Pinpoint the cell where the given text exists, returning its [x, y] midpoint coordinate. 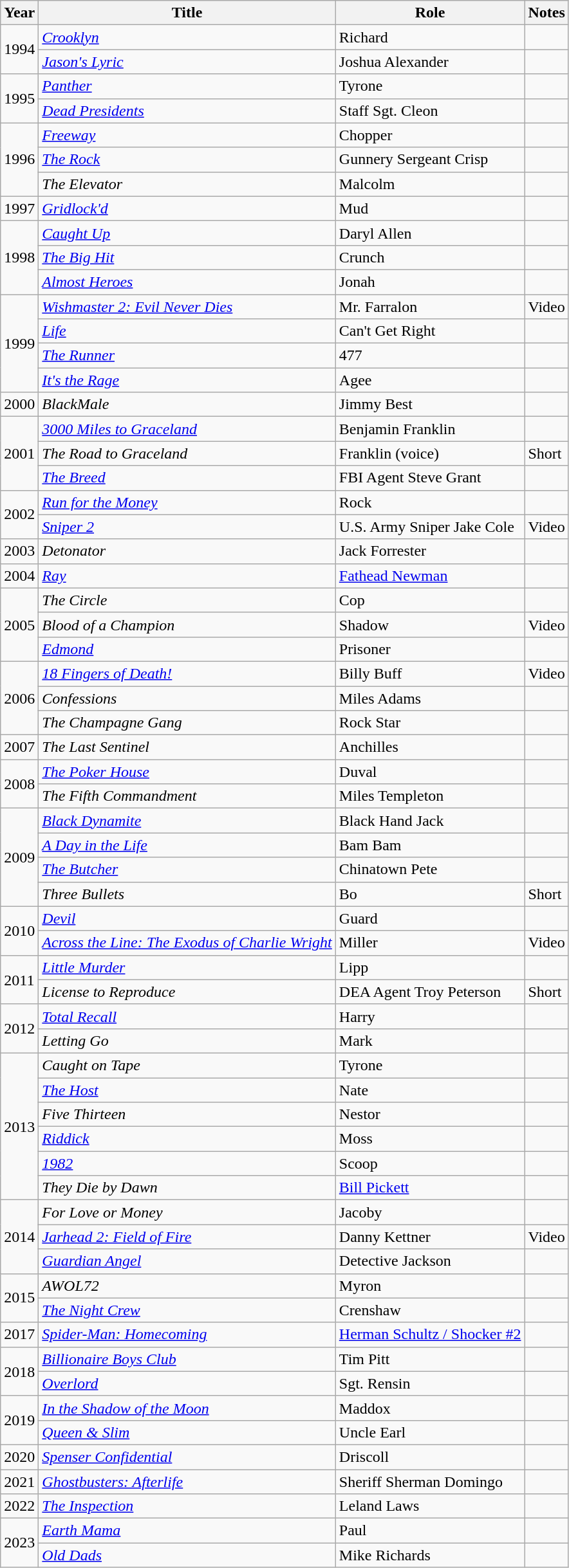
It's the Rage [187, 380]
Year [19, 13]
The Butcher [187, 870]
18 Fingers of Death! [187, 673]
2004 [19, 576]
1994 [19, 50]
2001 [19, 453]
Richard [430, 37]
Rock [430, 502]
The Fifth Commandment [187, 796]
The Road to Graceland [187, 453]
Joshua Alexander [430, 62]
Nate [430, 1090]
Driscoll [430, 1457]
They Die by Dawn [187, 1188]
2015 [19, 1298]
The Rock [187, 160]
The Poker House [187, 772]
Jacoby [430, 1212]
2002 [19, 515]
2000 [19, 405]
Three Bullets [187, 894]
The Breed [187, 478]
Life [187, 331]
Blood of a Champion [187, 624]
The Circle [187, 600]
Danny Kettner [430, 1237]
Mark [430, 1041]
Earth Mama [187, 1531]
Duval [430, 772]
Jimmy Best [430, 405]
2010 [19, 931]
DEA Agent Troy Peterson [430, 992]
Lipp [430, 967]
Jonah [430, 282]
Agee [430, 380]
Queen & Slim [187, 1432]
Dead Presidents [187, 111]
Title [187, 13]
Rock Star [430, 723]
2007 [19, 747]
AWOL72 [187, 1286]
Devil [187, 918]
License to Reproduce [187, 992]
2013 [19, 1126]
2014 [19, 1237]
2021 [19, 1481]
Jason's Lyric [187, 62]
Cop [430, 600]
Little Murder [187, 967]
Caught Up [187, 233]
2003 [19, 551]
Can't Get Right [430, 331]
Tim Pitt [430, 1359]
FBI Agent Steve Grant [430, 478]
Miles Adams [430, 698]
Harry [430, 1016]
2023 [19, 1543]
Jarhead 2: Field of Fire [187, 1237]
Freeway [187, 135]
Uncle Earl [430, 1432]
3000 Miles to Graceland [187, 429]
Edmond [187, 649]
Fathead Newman [430, 576]
Guard [430, 918]
Crunch [430, 257]
2017 [19, 1335]
Letting Go [187, 1041]
Guardian Angel [187, 1261]
Chinatown Pete [430, 870]
Benjamin Franklin [430, 429]
Almost Heroes [187, 282]
The Big Hit [187, 257]
The Host [187, 1090]
Staff Sgt. Cleon [430, 111]
Sgt. Rensin [430, 1383]
Scoop [430, 1163]
Sniper 2 [187, 527]
The Inspection [187, 1506]
The Runner [187, 356]
Detonator [187, 551]
Mike Richards [430, 1555]
Mr. Farralon [430, 307]
Chopper [430, 135]
2008 [19, 784]
BlackMale [187, 405]
The Elevator [187, 184]
Malcolm [430, 184]
Nestor [430, 1115]
A Day in the Life [187, 845]
Ray [187, 576]
Gridlock'd [187, 208]
2006 [19, 698]
Moss [430, 1139]
Miller [430, 943]
Paul [430, 1531]
Spenser Confidential [187, 1457]
Bam Bam [430, 845]
Anchilles [430, 747]
2005 [19, 624]
Billy Buff [430, 673]
Franklin (voice) [430, 453]
Shadow [430, 624]
Across the Line: The Exodus of Charlie Wright [187, 943]
Daryl Allen [430, 233]
Black Hand Jack [430, 821]
Spider-Man: Homecoming [187, 1335]
2011 [19, 980]
Run for the Money [187, 502]
For Love or Money [187, 1212]
Confessions [187, 698]
Ghostbusters: Afterlife [187, 1481]
1996 [19, 160]
2009 [19, 857]
2019 [19, 1420]
2012 [19, 1028]
Maddox [430, 1408]
Crenshaw [430, 1310]
Detective Jackson [430, 1261]
477 [430, 356]
Caught on Tape [187, 1065]
1998 [19, 257]
The Champagne Gang [187, 723]
1997 [19, 208]
Sheriff Sherman Domingo [430, 1481]
Five Thirteen [187, 1115]
U.S. Army Sniper Jake Cole [430, 527]
Mud [430, 208]
Jack Forrester [430, 551]
Myron [430, 1286]
Prisoner [430, 649]
Overlord [187, 1383]
2018 [19, 1371]
2020 [19, 1457]
Riddick [187, 1139]
Total Recall [187, 1016]
Gunnery Sergeant Crisp [430, 160]
In the Shadow of the Moon [187, 1408]
Wishmaster 2: Evil Never Dies [187, 307]
Crooklyn [187, 37]
Billionaire Boys Club [187, 1359]
1999 [19, 343]
1982 [187, 1163]
Panther [187, 86]
Herman Schultz / Shocker #2 [430, 1335]
2022 [19, 1506]
Leland Laws [430, 1506]
Miles Templeton [430, 796]
The Night Crew [187, 1310]
1995 [19, 98]
Bo [430, 894]
Black Dynamite [187, 821]
Bill Pickett [430, 1188]
Role [430, 13]
Notes [546, 13]
The Last Sentinel [187, 747]
Old Dads [187, 1555]
